Pinpoint the cell where the given text exists, returning its [x, y] midpoint coordinate. 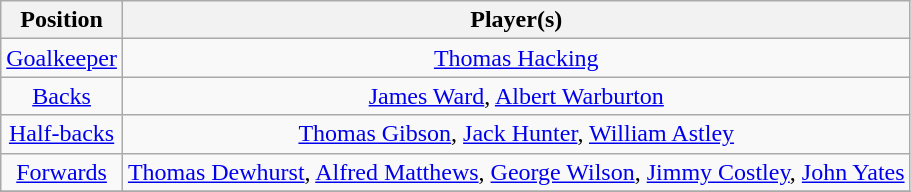
Goalkeeper [62, 58]
James Ward, Albert Warburton [516, 96]
Thomas Dewhurst, Alfred Matthews, George Wilson, Jimmy Costley, John Yates [516, 172]
Backs [62, 96]
Thomas Hacking [516, 58]
Position [62, 20]
Half-backs [62, 134]
Forwards [62, 172]
Thomas Gibson, Jack Hunter, William Astley [516, 134]
Player(s) [516, 20]
